Return (X, Y) of the center of cell containing provided text 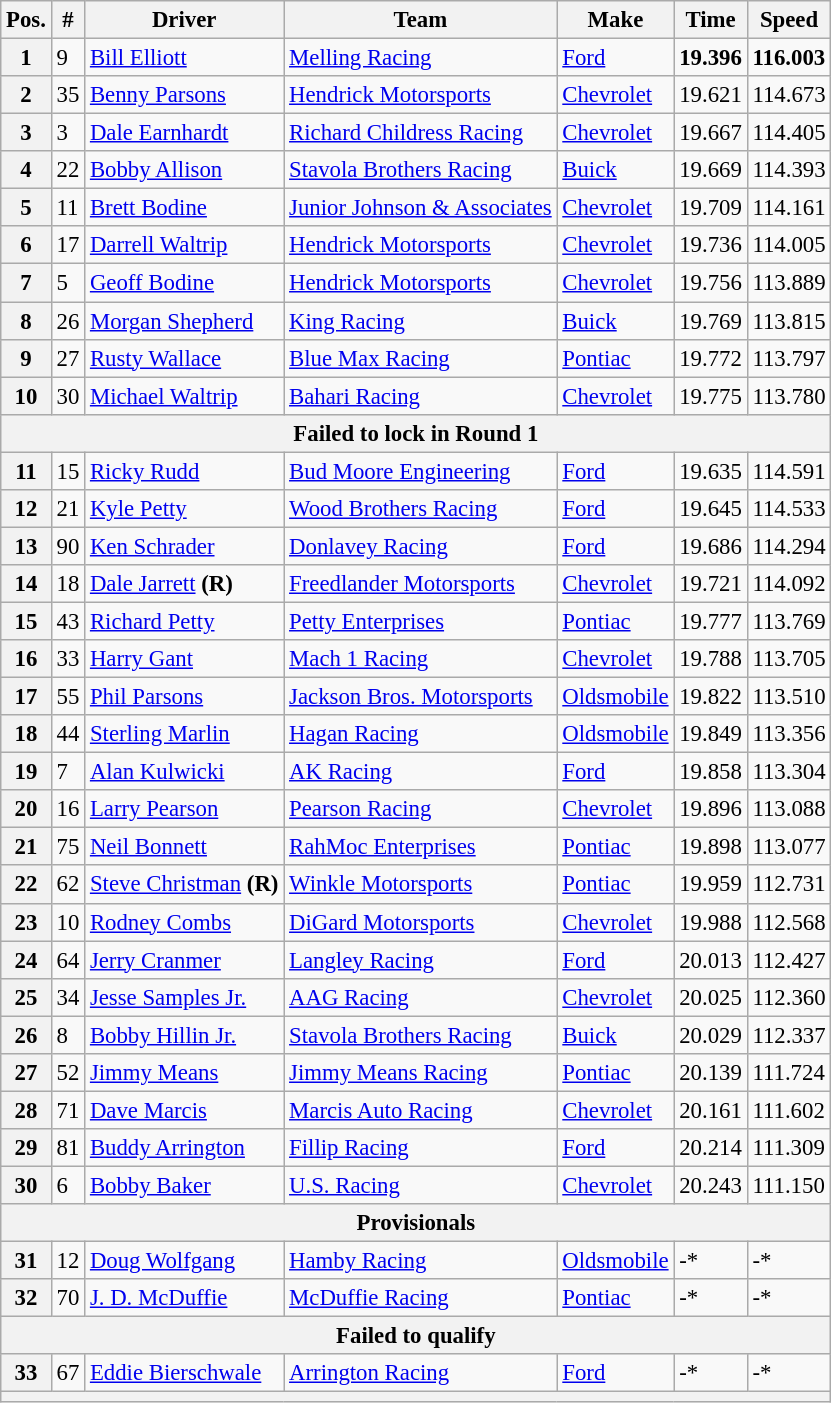
19.849 (710, 734)
113.889 (789, 283)
19.721 (710, 584)
75 (68, 847)
Dale Jarrett (R) (184, 584)
13 (26, 546)
4 (26, 170)
Morgan Shepherd (184, 321)
Speed (789, 20)
Larry Pearson (184, 809)
71 (68, 1110)
Rodney Combs (184, 922)
52 (68, 1073)
Bahari Racing (420, 396)
24 (26, 960)
112.337 (789, 1035)
Jackson Bros. Motorsports (420, 697)
Mach 1 Racing (420, 659)
113.356 (789, 734)
114.161 (789, 208)
29 (26, 1148)
AK Racing (420, 772)
Dave Marcis (184, 1110)
Junior Johnson & Associates (420, 208)
20.013 (710, 960)
DiGard Motorsports (420, 922)
90 (68, 546)
Bud Moore Engineering (420, 471)
Wood Brothers Racing (420, 509)
19.959 (710, 885)
113.705 (789, 659)
Rusty Wallace (184, 358)
34 (68, 997)
McDuffie Racing (420, 1298)
113.510 (789, 697)
Team (420, 20)
23 (26, 922)
19.736 (710, 245)
64 (68, 960)
20.161 (710, 1110)
Brett Bodine (184, 208)
114.005 (789, 245)
Make (616, 20)
35 (68, 95)
Eddie Bierschwale (184, 1373)
Doug Wolfgang (184, 1261)
Blue Max Racing (420, 358)
Bobby Allison (184, 170)
Failed to qualify (416, 1336)
AAG Racing (420, 997)
Melling Racing (420, 58)
111.309 (789, 1148)
19.686 (710, 546)
RahMoc Enterprises (420, 847)
Alan Kulwicki (184, 772)
Geoff Bodine (184, 283)
Dale Earnhardt (184, 133)
Driver (184, 20)
62 (68, 885)
Jimmy Means (184, 1073)
116.003 (789, 58)
44 (68, 734)
20.029 (710, 1035)
Hamby Racing (420, 1261)
20.243 (710, 1185)
43 (68, 621)
114.591 (789, 471)
Hagan Racing (420, 734)
Petty Enterprises (420, 621)
Bill Elliott (184, 58)
111.724 (789, 1073)
113.815 (789, 321)
20.025 (710, 997)
# (68, 20)
Steve Christman (R) (184, 885)
114.294 (789, 546)
King Racing (420, 321)
28 (26, 1110)
19.669 (710, 170)
70 (68, 1298)
Langley Racing (420, 960)
114.405 (789, 133)
Darrell Waltrip (184, 245)
20.139 (710, 1073)
Phil Parsons (184, 697)
Harry Gant (184, 659)
Winkle Motorsports (420, 885)
114.092 (789, 584)
19.645 (710, 509)
112.360 (789, 997)
Ken Schrader (184, 546)
Jesse Samples Jr. (184, 997)
81 (68, 1148)
Provisionals (416, 1223)
31 (26, 1261)
113.769 (789, 621)
113.088 (789, 809)
20.214 (710, 1148)
19.769 (710, 321)
Jimmy Means Racing (420, 1073)
Arrington Racing (420, 1373)
19.858 (710, 772)
112.427 (789, 960)
19.777 (710, 621)
19.822 (710, 697)
Kyle Petty (184, 509)
19.896 (710, 809)
2 (26, 95)
Fillip Racing (420, 1148)
20 (26, 809)
Bobby Baker (184, 1185)
19.709 (710, 208)
114.533 (789, 509)
32 (26, 1298)
J. D. McDuffie (184, 1298)
Neil Bonnett (184, 847)
19.621 (710, 95)
114.673 (789, 95)
Jerry Cranmer (184, 960)
Pearson Racing (420, 809)
112.568 (789, 922)
113.304 (789, 772)
111.150 (789, 1185)
Ricky Rudd (184, 471)
Benny Parsons (184, 95)
112.731 (789, 885)
25 (26, 997)
19 (26, 772)
19.635 (710, 471)
19.898 (710, 847)
19.756 (710, 283)
Bobby Hillin Jr. (184, 1035)
Michael Waltrip (184, 396)
Freedlander Motorsports (420, 584)
113.797 (789, 358)
U.S. Racing (420, 1185)
Marcis Auto Racing (420, 1110)
114.393 (789, 170)
19.788 (710, 659)
Donlavey Racing (420, 546)
113.077 (789, 847)
19.667 (710, 133)
Sterling Marlin (184, 734)
67 (68, 1373)
55 (68, 697)
19.396 (710, 58)
14 (26, 584)
113.780 (789, 396)
19.772 (710, 358)
Richard Petty (184, 621)
111.602 (789, 1110)
Pos. (26, 20)
19.775 (710, 396)
1 (26, 58)
Richard Childress Racing (420, 133)
Buddy Arrington (184, 1148)
Time (710, 20)
19.988 (710, 922)
Failed to lock in Round 1 (416, 433)
